Provide the [X, Y] coordinate of the cell's center where the given text is located.  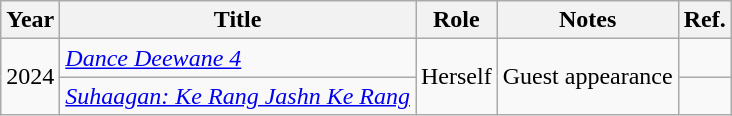
Year [30, 20]
Dance Deewane 4 [238, 58]
Role [457, 20]
Guest appearance [588, 77]
2024 [30, 77]
Notes [588, 20]
Title [238, 20]
Suhaagan: Ke Rang Jashn Ke Rang [238, 96]
Herself [457, 77]
Ref. [704, 20]
